Find where the given text appears and provide that cell's center as (x, y) coordinate. 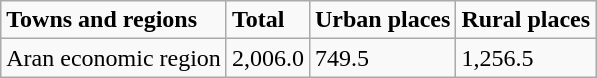
1,256.5 (526, 58)
Total (268, 20)
Rural places (526, 20)
2,006.0 (268, 58)
749.5 (382, 58)
Urban places (382, 20)
Towns and regions (114, 20)
Aran economic region (114, 58)
